Pinpoint the cell where the given text exists, returning its (X, Y) midpoint coordinate. 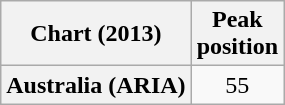
55 (237, 85)
Peakposition (237, 34)
Australia (ARIA) (96, 85)
Chart (2013) (96, 34)
